Provide the (x, y) coordinate of the cell's center where the given text is located.  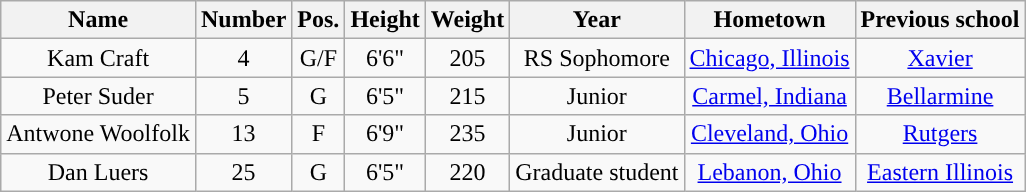
215 (467, 96)
Cleveland, Ohio (770, 134)
Lebanon, Ohio (770, 172)
Dan Luers (98, 172)
Name (98, 20)
Xavier (940, 58)
Weight (467, 20)
6'9" (385, 134)
Year (597, 20)
5 (243, 96)
25 (243, 172)
Carmel, Indiana (770, 96)
Bellarmine (940, 96)
Kam Craft (98, 58)
13 (243, 134)
6'6" (385, 58)
205 (467, 58)
220 (467, 172)
Height (385, 20)
235 (467, 134)
Peter Suder (98, 96)
F (318, 134)
Previous school (940, 20)
Eastern Illinois (940, 172)
Antwone Woolfolk (98, 134)
Pos. (318, 20)
Number (243, 20)
4 (243, 58)
RS Sophomore (597, 58)
Chicago, Illinois (770, 58)
Hometown (770, 20)
Graduate student (597, 172)
G/F (318, 58)
Rutgers (940, 134)
